Pinpoint the cell where the given text exists, returning its [X, Y] midpoint coordinate. 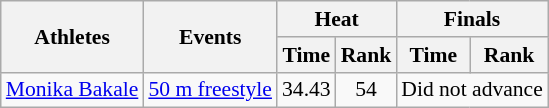
Athletes [72, 36]
50 m freestyle [210, 90]
Did not advance [472, 90]
Finals [472, 19]
Events [210, 36]
Monika Bakale [72, 90]
Heat [336, 19]
54 [366, 90]
34.43 [306, 90]
